Find where the given text appears and provide that cell's center as [X, Y] coordinate. 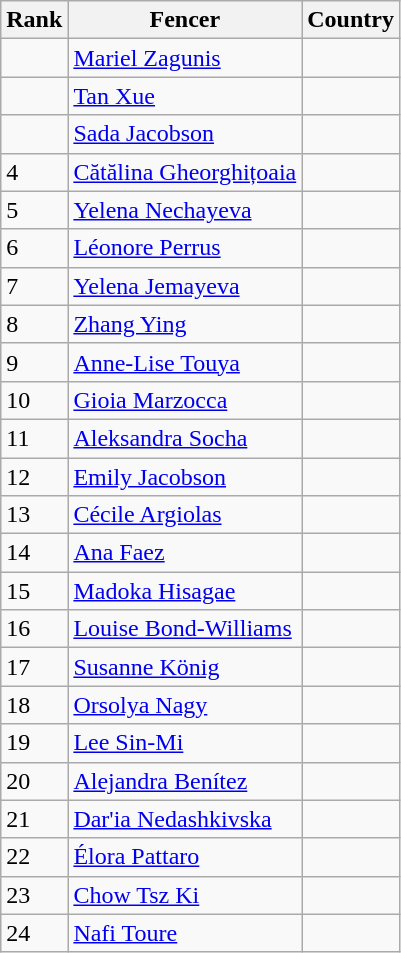
Rank [34, 20]
11 [34, 438]
15 [34, 591]
Cătălina Gheorghițoaia [185, 172]
Léonore Perrus [185, 248]
24 [34, 933]
9 [34, 362]
17 [34, 667]
4 [34, 172]
Anne-Lise Touya [185, 362]
Yelena Nechayeva [185, 210]
Élora Pattaro [185, 857]
16 [34, 629]
Mariel Zagunis [185, 58]
Cécile Argiolas [185, 515]
19 [34, 743]
10 [34, 400]
Zhang Ying [185, 324]
Susanne König [185, 667]
Yelena Jemayeva [185, 286]
8 [34, 324]
21 [34, 819]
6 [34, 248]
Chow Tsz Ki [185, 895]
Gioia Marzocca [185, 400]
23 [34, 895]
7 [34, 286]
Aleksandra Socha [185, 438]
18 [34, 705]
5 [34, 210]
Lee Sin-Mi [185, 743]
Madoka Hisagae [185, 591]
Tan Xue [185, 96]
Orsolya Nagy [185, 705]
Louise Bond-Williams [185, 629]
Ana Faez [185, 553]
Nafi Toure [185, 933]
20 [34, 781]
12 [34, 477]
Sada Jacobson [185, 134]
Alejandra Benítez [185, 781]
14 [34, 553]
Country [351, 20]
22 [34, 857]
13 [34, 515]
Emily Jacobson [185, 477]
Dar'ia Nedashkivska [185, 819]
Fencer [185, 20]
